Output the (X, Y) coordinate of the center of the cell containing the given text.  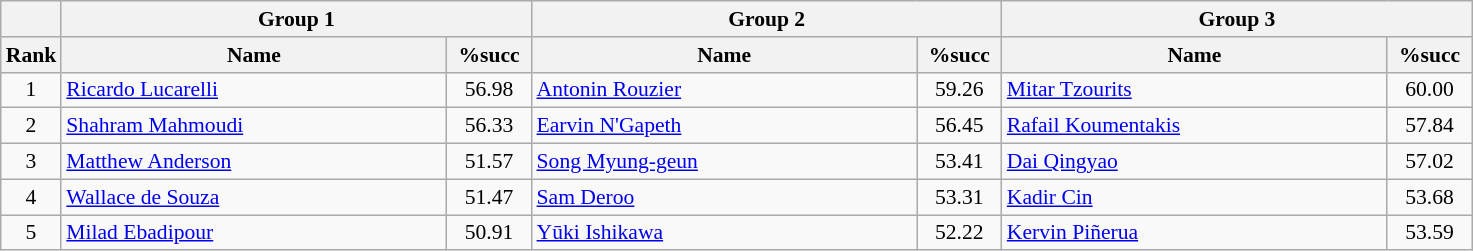
56.98 (488, 90)
Rafail Koumentakis (1194, 126)
53.41 (960, 162)
2 (32, 126)
59.26 (960, 90)
Ricardo Lucarelli (254, 90)
60.00 (1430, 90)
Song Myung-geun (724, 162)
Group 3 (1237, 19)
50.91 (488, 233)
1 (32, 90)
Mitar Tzourits (1194, 90)
Group 1 (296, 19)
57.02 (1430, 162)
Dai Qingyao (1194, 162)
5 (32, 233)
53.59 (1430, 233)
52.22 (960, 233)
Wallace de Souza (254, 197)
Shahram Mahmoudi (254, 126)
51.57 (488, 162)
Group 2 (767, 19)
3 (32, 162)
51.47 (488, 197)
Matthew Anderson (254, 162)
Sam Deroo (724, 197)
Yūki Ishikawa (724, 233)
56.45 (960, 126)
Earvin N'Gapeth (724, 126)
57.84 (1430, 126)
56.33 (488, 126)
53.68 (1430, 197)
Kadir Cin (1194, 197)
4 (32, 197)
Milad Ebadipour (254, 233)
Kervin Piñerua (1194, 233)
Rank (32, 55)
Antonin Rouzier (724, 90)
53.31 (960, 197)
